Detect which cell encompasses the target text, then output its [X, Y] center coordinate. 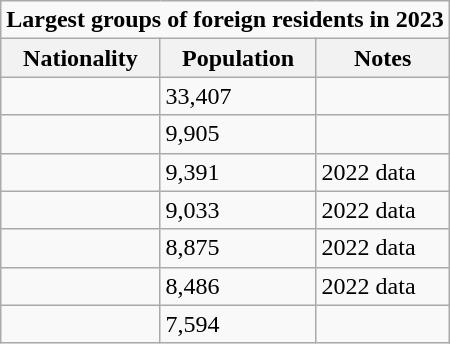
9,033 [238, 210]
Largest groups of foreign residents in 2023 [225, 20]
Nationality [80, 58]
Population [238, 58]
8,875 [238, 248]
9,391 [238, 172]
8,486 [238, 286]
7,594 [238, 324]
Notes [382, 58]
9,905 [238, 134]
33,407 [238, 96]
